Locate the cell with the specified text and output its [X, Y] center coordinate. 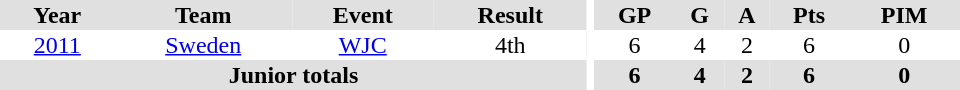
4th [510, 45]
Junior totals [294, 75]
Event [363, 15]
G [700, 15]
A [747, 15]
Result [510, 15]
WJC [363, 45]
Sweden [204, 45]
Pts [810, 15]
GP [635, 15]
Team [204, 15]
PIM [904, 15]
Year [58, 15]
2011 [58, 45]
